Detect which cell encompasses the target text, then output its [X, Y] center coordinate. 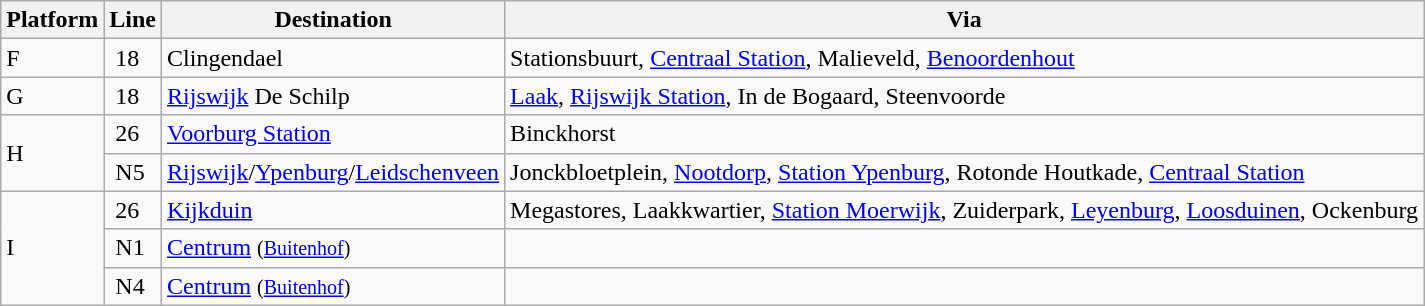
Line [133, 20]
Kijkduin [334, 210]
N1 [133, 248]
F [52, 58]
Binckhorst [964, 134]
N4 [133, 286]
Laak, Rijswijk Station, In de Bogaard, Steenvoorde [964, 96]
H [52, 153]
Jonckbloetplein, Nootdorp, Station Ypenburg, Rotonde Houtkade, Centraal Station [964, 172]
Megastores, Laakkwartier, Station Moerwijk, Zuiderpark, Leyenburg, Loosduinen, Ockenburg [964, 210]
Voorburg Station [334, 134]
Rijswijk De Schilp [334, 96]
Via [964, 20]
Platform [52, 20]
N5 [133, 172]
Rijswijk/Ypenburg/Leidschenveen [334, 172]
Destination [334, 20]
Stationsbuurt, Centraal Station, Malieveld, Benoordenhout [964, 58]
I [52, 248]
Clingendael [334, 58]
G [52, 96]
